Capture the cell that displays the provided text and extract its [x, y] central coordinate. 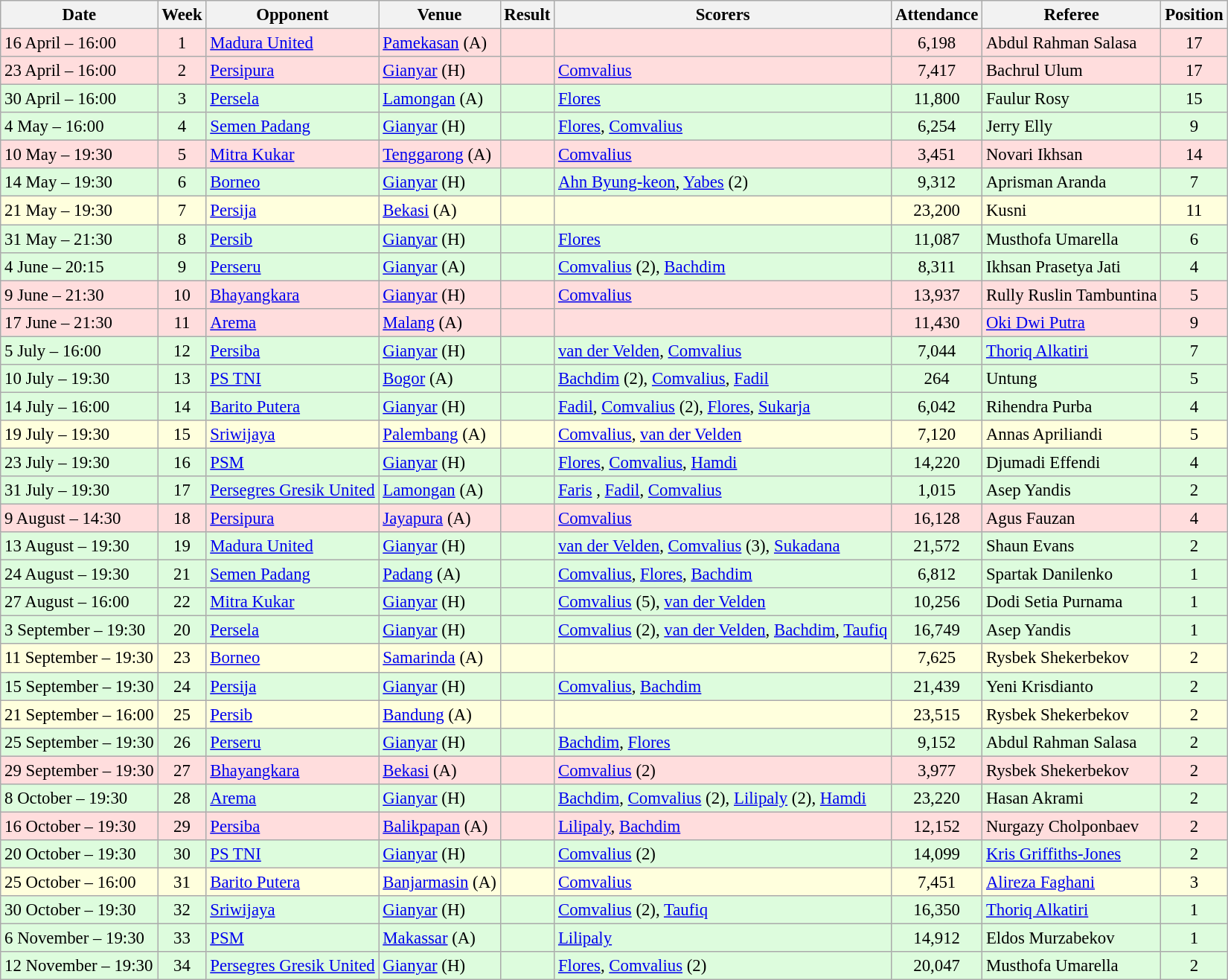
21,572 [937, 546]
11,087 [937, 239]
Date [79, 15]
8,311 [937, 266]
Alireza Faghani [1072, 882]
Nurgazy Cholponbaev [1072, 826]
van der Velden, Comvalius [723, 350]
Faris , Fadil, Comvalius [723, 490]
Rully Ruslin Tambuntina [1072, 295]
Oki Dwi Putra [1072, 322]
20 October – 19:30 [79, 854]
31 May – 21:30 [79, 239]
Bachdim, Flores [723, 742]
18 [182, 519]
27 [182, 770]
31 [182, 882]
24 August – 19:30 [79, 574]
14,912 [937, 938]
23,220 [937, 798]
13 August – 19:30 [79, 546]
Bachdim, Comvalius (2), Lilipaly (2), Hamdi [723, 798]
Jayapura (A) [439, 519]
11,430 [937, 322]
Spartak Danilenko [1072, 574]
14 July – 16:00 [79, 406]
Samarinda (A) [439, 659]
Comvalius (2), Bachdim [723, 266]
16,749 [937, 630]
Rihendra Purba [1072, 406]
Position [1194, 15]
4 May – 16:00 [79, 126]
Palembang (A) [439, 435]
Makassar (A) [439, 938]
9,152 [937, 742]
16,350 [937, 910]
264 [937, 379]
5 July – 16:00 [79, 350]
24 [182, 686]
25 September – 19:30 [79, 742]
7,451 [937, 882]
Week [182, 15]
Bachdim (2), Comvalius, Fadil [723, 379]
31 July – 19:30 [79, 490]
Ikhsan Prasetya Jati [1072, 266]
Referee [1072, 15]
13,937 [937, 295]
23 April – 16:00 [79, 71]
Djumadi Effendi [1072, 462]
Bandung (A) [439, 714]
Banjarmasin (A) [439, 882]
30 [182, 854]
Fadil, Comvalius (2), Flores, Sukarja [723, 406]
Result [527, 15]
21 [182, 574]
23 July – 19:30 [79, 462]
Ahn Byung-keon, Yabes (2) [723, 182]
27 August – 16:00 [79, 602]
Faulur Rosy [1072, 99]
14,099 [937, 854]
7,044 [937, 350]
23,200 [937, 211]
Dodi Setia Purnama [1072, 602]
Kusni [1072, 211]
7,120 [937, 435]
Scorers [723, 15]
Venue [439, 15]
Agus Fauzan [1072, 519]
10 May – 19:30 [79, 155]
9 June – 21:30 [79, 295]
3 September – 19:30 [79, 630]
Bogor (A) [439, 379]
19 July – 19:30 [79, 435]
21 May – 19:30 [79, 211]
26 [182, 742]
Padang (A) [439, 574]
Balikpapan (A) [439, 826]
25 October – 16:00 [79, 882]
Comvalius, Flores, Bachdim [723, 574]
van der Velden, Comvalius (3), Sukadana [723, 546]
12 November – 19:30 [79, 966]
Shaun Evans [1072, 546]
Novari Ikhsan [1072, 155]
8 October – 19:30 [79, 798]
Annas Apriliandi [1072, 435]
Aprisman Aranda [1072, 182]
Lilipaly [723, 938]
Yeni Krisdianto [1072, 686]
21 September – 16:00 [79, 714]
6,198 [937, 43]
Attendance [937, 15]
10,256 [937, 602]
6,812 [937, 574]
Kris Griffiths-Jones [1072, 854]
33 [182, 938]
Jerry Elly [1072, 126]
3,977 [937, 770]
Comvalius (2), van der Velden, Bachdim, Taufiq [723, 630]
Tenggarong (A) [439, 155]
16 April – 16:00 [79, 43]
Flores, Comvalius (2) [723, 966]
29 September – 19:30 [79, 770]
23,515 [937, 714]
7,625 [937, 659]
32 [182, 910]
14,220 [937, 462]
10 July – 19:30 [79, 379]
6 November – 19:30 [79, 938]
3,451 [937, 155]
16 October – 19:30 [79, 826]
29 [182, 826]
28 [182, 798]
25 [182, 714]
13 [182, 379]
22 [182, 602]
12,152 [937, 826]
1,015 [937, 490]
21,439 [937, 686]
16,128 [937, 519]
7,417 [937, 71]
8 [182, 239]
11,800 [937, 99]
14 May – 19:30 [79, 182]
30 April – 16:00 [79, 99]
12 [182, 350]
Untung [1072, 379]
20,047 [937, 966]
Eldos Murzabekov [1072, 938]
9,312 [937, 182]
23 [182, 659]
34 [182, 966]
Gianyar (A) [439, 266]
Pamekasan (A) [439, 43]
Comvalius, van der Velden [723, 435]
Opponent [292, 15]
Comvalius, Bachdim [723, 686]
Bachrul Ulum [1072, 71]
30 October – 19:30 [79, 910]
9 August – 14:30 [79, 519]
Malang (A) [439, 322]
6,042 [937, 406]
Flores, Comvalius, Hamdi [723, 462]
16 [182, 462]
Hasan Akrami [1072, 798]
19 [182, 546]
15 September – 19:30 [79, 686]
Flores, Comvalius [723, 126]
Comvalius (2), Taufiq [723, 910]
Comvalius (5), van der Velden [723, 602]
6,254 [937, 126]
17 June – 21:30 [79, 322]
4 June – 20:15 [79, 266]
Lilipaly, Bachdim [723, 826]
20 [182, 630]
11 September – 19:30 [79, 659]
10 [182, 295]
